Search for the cell housing the specified text and yield its (X, Y) center coordinate. 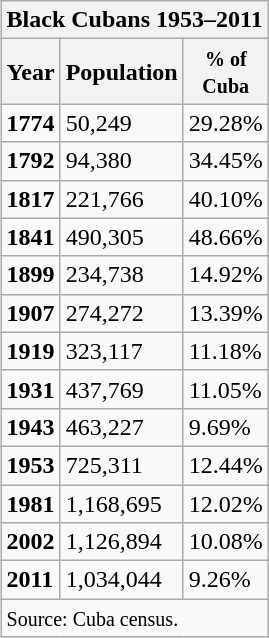
463,227 (122, 427)
29.28% (226, 123)
725,311 (122, 465)
1953 (30, 465)
10.08% (226, 542)
1,126,894 (122, 542)
234,738 (122, 275)
274,272 (122, 313)
34.45% (226, 161)
13.39% (226, 313)
1817 (30, 199)
Year (30, 72)
1841 (30, 237)
1774 (30, 123)
14.92% (226, 275)
11.05% (226, 389)
1919 (30, 351)
1,168,695 (122, 503)
50,249 (122, 123)
323,117 (122, 351)
1792 (30, 161)
Population (122, 72)
1981 (30, 503)
490,305 (122, 237)
12.44% (226, 465)
12.02% (226, 503)
1931 (30, 389)
% ofCuba (226, 72)
48.66% (226, 237)
40.10% (226, 199)
2011 (30, 580)
Source: Cuba census. (134, 618)
9.69% (226, 427)
1907 (30, 313)
1899 (30, 275)
Black Cubans 1953–2011 (134, 20)
11.18% (226, 351)
221,766 (122, 199)
2002 (30, 542)
9.26% (226, 580)
1943 (30, 427)
1,034,044 (122, 580)
437,769 (122, 389)
94,380 (122, 161)
